Return the [X, Y] coordinate for the center point of the cell that contains the specified text.  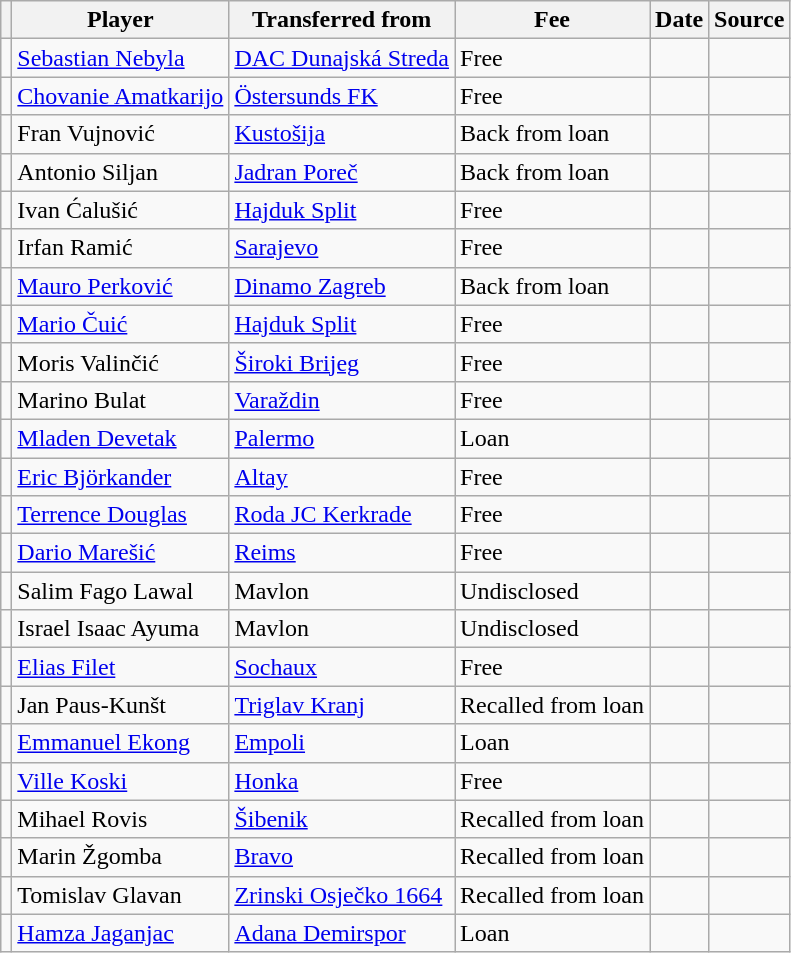
Varaždin [342, 400]
Sarajevo [342, 248]
Israel Isaac Ayuma [120, 629]
Triglav Kranj [342, 705]
Östersunds FK [342, 96]
Bravo [342, 857]
Jan Paus-Kunšt [120, 705]
Široki Brijeg [342, 362]
Source [750, 20]
Tomislav Glavan [120, 895]
Terrence Douglas [120, 515]
Šibenik [342, 819]
Mladen Devetak [120, 438]
Kustošija [342, 134]
Ivan Ćalušić [120, 210]
Sochaux [342, 667]
Player [120, 20]
Transferred from [342, 20]
Salim Fago Lawal [120, 591]
Ville Koski [120, 781]
Fran Vujnović [120, 134]
Antonio Siljan [120, 172]
Empoli [342, 743]
Moris Valinčić [120, 362]
Adana Demirspor [342, 933]
Honka [342, 781]
Emmanuel Ekong [120, 743]
DAC Dunajská Streda [342, 58]
Chovanie Amatkarijo [120, 96]
Roda JC Kerkrade [342, 515]
Jadran Poreč [342, 172]
Elias Filet [120, 667]
Dinamo Zagreb [342, 286]
Dario Marešić [120, 553]
Mauro Perković [120, 286]
Mihael Rovis [120, 819]
Palermo [342, 438]
Marino Bulat [120, 400]
Mario Čuić [120, 324]
Marin Žgomba [120, 857]
Date [680, 20]
Reims [342, 553]
Zrinski Osječko 1664 [342, 895]
Eric Björkander [120, 477]
Hamza Jaganjac [120, 933]
Irfan Ramić [120, 248]
Altay [342, 477]
Sebastian Nebyla [120, 58]
Fee [552, 20]
